Pinpoint the cell where the given text exists, returning its [x, y] midpoint coordinate. 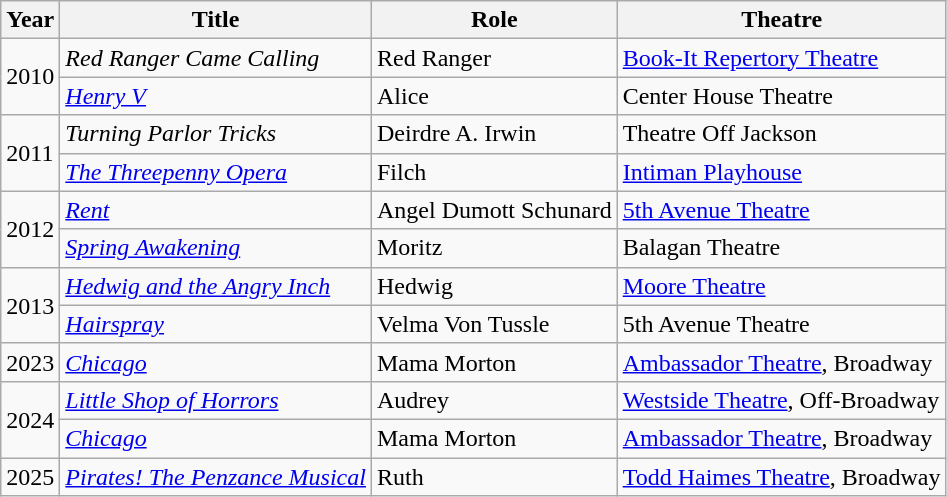
Rent [216, 210]
Filch [494, 172]
Role [494, 20]
Theatre [782, 20]
Intiman Playhouse [782, 172]
Title [216, 20]
Spring Awakening [216, 248]
Balagan Theatre [782, 248]
Alice [494, 96]
Todd Haimes Theatre, Broadway [782, 477]
Center House Theatre [782, 96]
Ruth [494, 477]
Red Ranger Came Calling [216, 58]
2011 [30, 153]
2012 [30, 229]
Year [30, 20]
Pirates! The Penzance Musical [216, 477]
2024 [30, 419]
2023 [30, 362]
Angel Dumott Schunard [494, 210]
Westside Theatre, Off-Broadway [782, 400]
Hairspray [216, 324]
The Threepenny Opera [216, 172]
Hedwig [494, 286]
2025 [30, 477]
Henry V [216, 96]
Theatre Off Jackson [782, 134]
Audrey [494, 400]
Velma Von Tussle [494, 324]
2010 [30, 77]
Little Shop of Horrors [216, 400]
Moritz [494, 248]
Red Ranger [494, 58]
Turning Parlor Tricks [216, 134]
Book-It Repertory Theatre [782, 58]
2013 [30, 305]
Deirdre A. Irwin [494, 134]
Moore Theatre [782, 286]
Hedwig and the Angry Inch [216, 286]
